Provide the (x, y) coordinate of the cell's center where the given text is located.  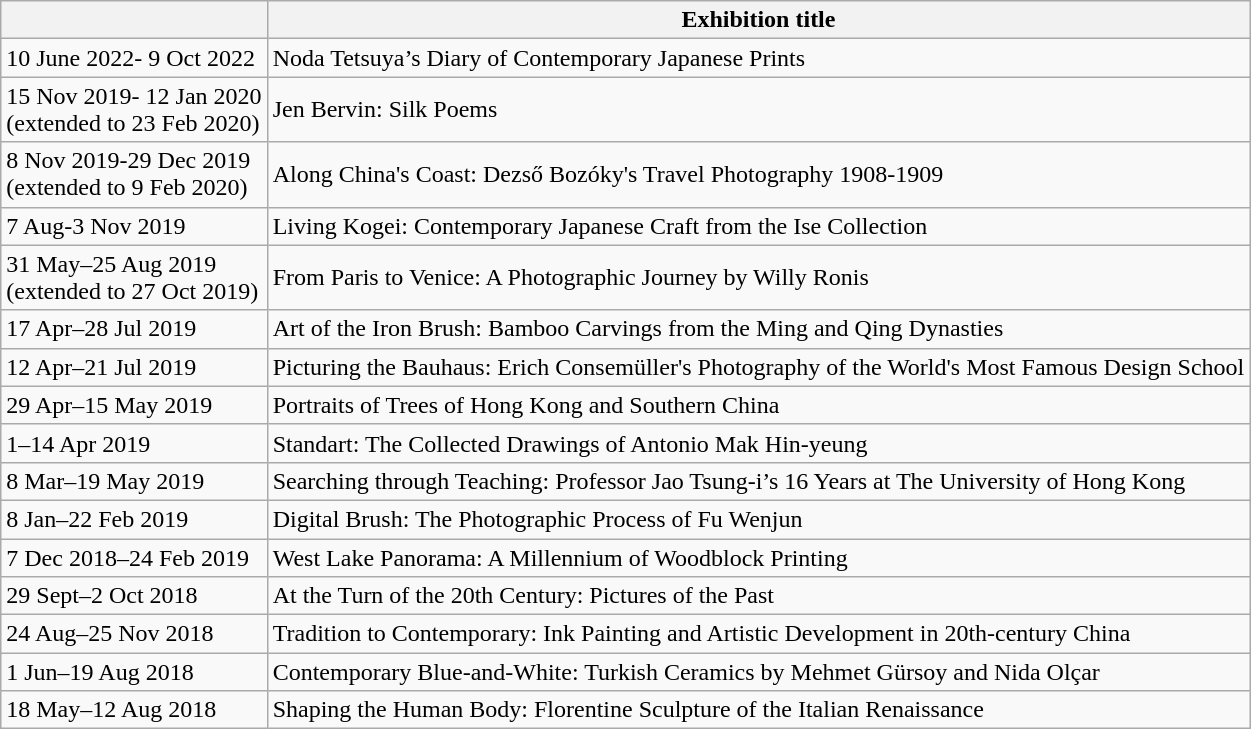
8 Mar–19 May 2019 (134, 481)
Portraits of Trees of Hong Kong and Southern China (758, 405)
31 May–25 Aug 2019(extended to 27 Oct 2019) (134, 278)
From Paris to Venice: A Photographic Journey by Willy Ronis (758, 278)
12 Apr–21 Jul 2019 (134, 367)
Standart: The Collected Drawings of Antonio Mak Hin-yeung (758, 443)
Digital Brush: The Photographic Process of Fu Wenjun (758, 519)
Noda Tetsuya’s Diary of Contemporary Japanese Prints (758, 58)
15 Nov 2019- 12 Jan 2020(extended to 23 Feb 2020) (134, 110)
10 June 2022- 9 Oct 2022 (134, 58)
29 Sept–2 Oct 2018 (134, 596)
29 Apr–15 May 2019 (134, 405)
Jen Bervin: Silk Poems (758, 110)
At the Turn of the 20th Century: Pictures of the Past (758, 596)
1–14 Apr 2019 (134, 443)
Picturing the Bauhaus: Erich Consemüller's Photography of the World's Most Famous Design School (758, 367)
Along China's Coast: Dezső Bozóky's Travel Photography 1908-1909 (758, 174)
18 May–12 Aug 2018 (134, 710)
1 Jun–19 Aug 2018 (134, 672)
Shaping the Human Body: Florentine Sculpture of the Italian Renaissance (758, 710)
Living Kogei: Contemporary Japanese Craft from the Ise Collection (758, 226)
7 Aug-3 Nov 2019 (134, 226)
8 Jan–22 Feb 2019 (134, 519)
Searching through Teaching: Professor Jao Tsung-i’s 16 Years at The University of Hong Kong (758, 481)
17 Apr–28 Jul 2019 (134, 329)
Contemporary Blue-and-White: Turkish Ceramics by Mehmet Gürsoy and Nida Olçar (758, 672)
24 Aug–25 Nov 2018 (134, 634)
Exhibition title (758, 20)
7 Dec 2018–24 Feb 2019 (134, 557)
West Lake Panorama: A Millennium of Woodblock Printing (758, 557)
Art of the Iron Brush: Bamboo Carvings from the Ming and Qing Dynasties (758, 329)
8 Nov 2019-29 Dec 2019(extended to 9 Feb 2020) (134, 174)
Tradition to Contemporary: Ink Painting and Artistic Development in 20th-century China (758, 634)
